Extract the [x, y] coordinate from the center of the cell holding the provided text.  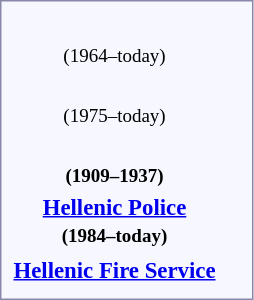
(1909–1937) [114, 160]
(1964–today) [114, 40]
(1975–today) [114, 100]
Hellenic Police(1984–today) [114, 220]
Hellenic Fire Service [114, 270]
